Locate the cell with the specified text and output its [x, y] center coordinate. 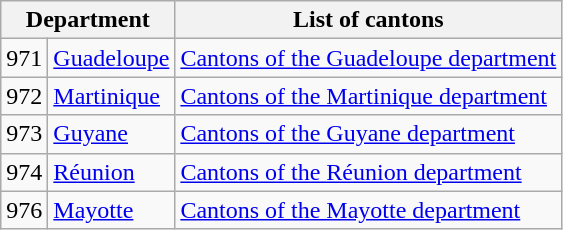
Cantons of the Réunion department [368, 172]
976 [24, 210]
Cantons of the Guyane department [368, 134]
Réunion [112, 172]
Guyane [112, 134]
Cantons of the Guadeloupe department [368, 58]
Mayotte [112, 210]
973 [24, 134]
Guadeloupe [112, 58]
Cantons of the Martinique department [368, 96]
971 [24, 58]
Cantons of the Mayotte department [368, 210]
Martinique [112, 96]
Department [88, 20]
974 [24, 172]
972 [24, 96]
List of cantons [368, 20]
